Determine the (X, Y) coordinate at the center of the cell enclosing the given text.  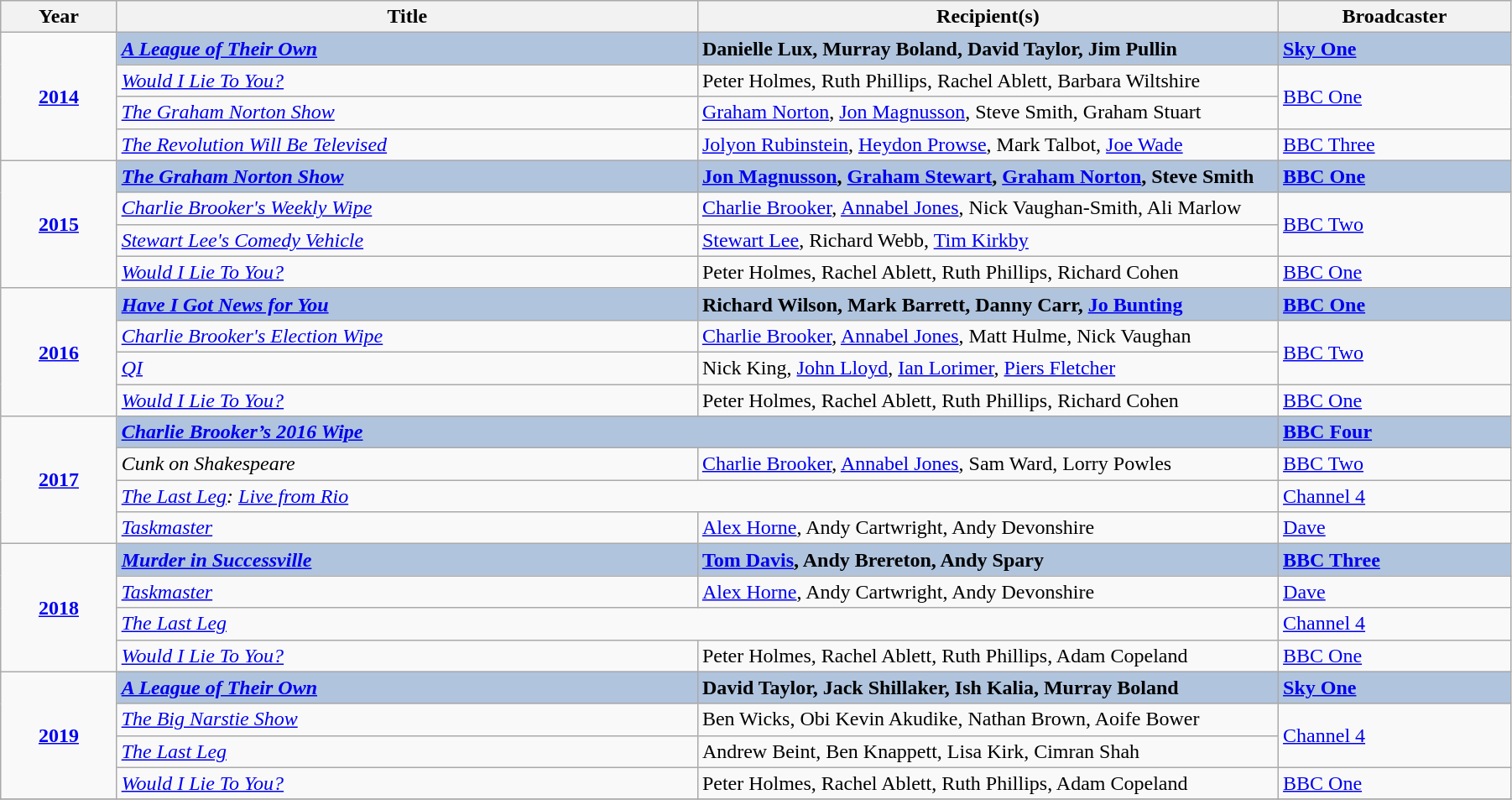
Danielle Lux, Murray Boland, David Taylor, Jim Pullin (988, 49)
The Last Leg: Live from Rio (697, 496)
2014 (59, 97)
Murder in Successville (407, 560)
Jon Magnusson, Graham Stewart, Graham Norton, Steve Smith (988, 176)
Ben Wicks, Obi Kevin Akudike, Nathan Brown, Aoife Bower (988, 719)
Have I Got News for You (407, 304)
2016 (59, 352)
Jolyon Rubinstein, Heydon Prowse, Mark Talbot, Joe Wade (988, 144)
Charlie Brooker's Weekly Wipe (407, 208)
Charlie Brooker, Annabel Jones, Nick Vaughan-Smith, Ali Marlow (988, 208)
QI (407, 368)
2019 (59, 735)
Richard Wilson, Mark Barrett, Danny Carr, Jo Bunting (988, 304)
Charlie Brooker, Annabel Jones, Matt Hulme, Nick Vaughan (988, 336)
Charlie Brooker's Election Wipe (407, 336)
Charlie Brooker, Annabel Jones, Sam Ward, Lorry Powles (988, 464)
Charlie Brooker’s 2016 Wipe (697, 432)
Stewart Lee, Richard Webb, Tim Kirkby (988, 240)
David Taylor, Jack Shillaker, Ish Kalia, Murray Boland (988, 688)
Tom Davis, Andy Brereton, Andy Spary (988, 560)
Title (407, 17)
Broadcaster (1395, 17)
The Big Narstie Show (407, 719)
Graham Norton, Jon Magnusson, Steve Smith, Graham Stuart (988, 112)
The Revolution Will Be Televised (407, 144)
Stewart Lee's Comedy Vehicle (407, 240)
Cunk on Shakespeare (407, 464)
Recipient(s) (988, 17)
Peter Holmes, Ruth Phillips, Rachel Ablett, Barbara Wiltshire (988, 81)
2018 (59, 608)
Andrew Beint, Ben Knappett, Lisa Kirk, Cimran Shah (988, 751)
Nick King, John Lloyd, Ian Lorimer, Piers Fletcher (988, 368)
BBC Four (1395, 432)
Year (59, 17)
2015 (59, 224)
2017 (59, 480)
